Extract the (x, y) coordinate from the center of the cell holding the provided text.  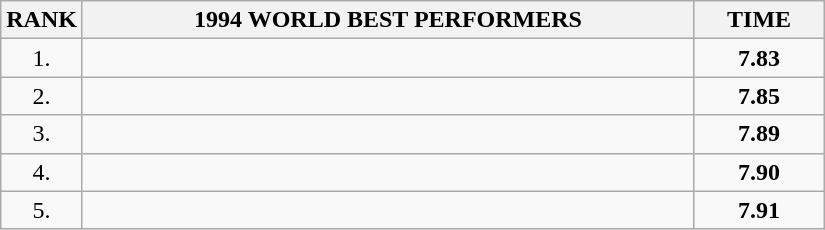
1994 WORLD BEST PERFORMERS (388, 20)
4. (42, 172)
3. (42, 134)
1. (42, 58)
7.83 (760, 58)
7.89 (760, 134)
5. (42, 210)
7.90 (760, 172)
RANK (42, 20)
7.91 (760, 210)
2. (42, 96)
TIME (760, 20)
7.85 (760, 96)
